For the text-containing cell, return its midpoint in [x, y] coordinate format. 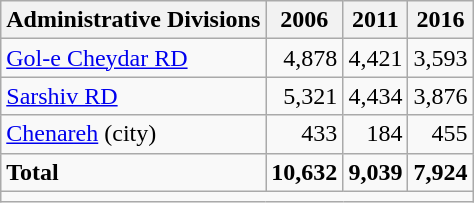
433 [304, 134]
10,632 [304, 172]
4,434 [376, 96]
2011 [376, 20]
9,039 [376, 172]
184 [376, 134]
Sarshiv RD [134, 96]
5,321 [304, 96]
Gol-e Cheydar RD [134, 58]
Chenareh (city) [134, 134]
4,878 [304, 58]
Total [134, 172]
2006 [304, 20]
3,593 [440, 58]
455 [440, 134]
3,876 [440, 96]
Administrative Divisions [134, 20]
4,421 [376, 58]
7,924 [440, 172]
2016 [440, 20]
